Search for the cell housing the specified text and yield its (X, Y) center coordinate. 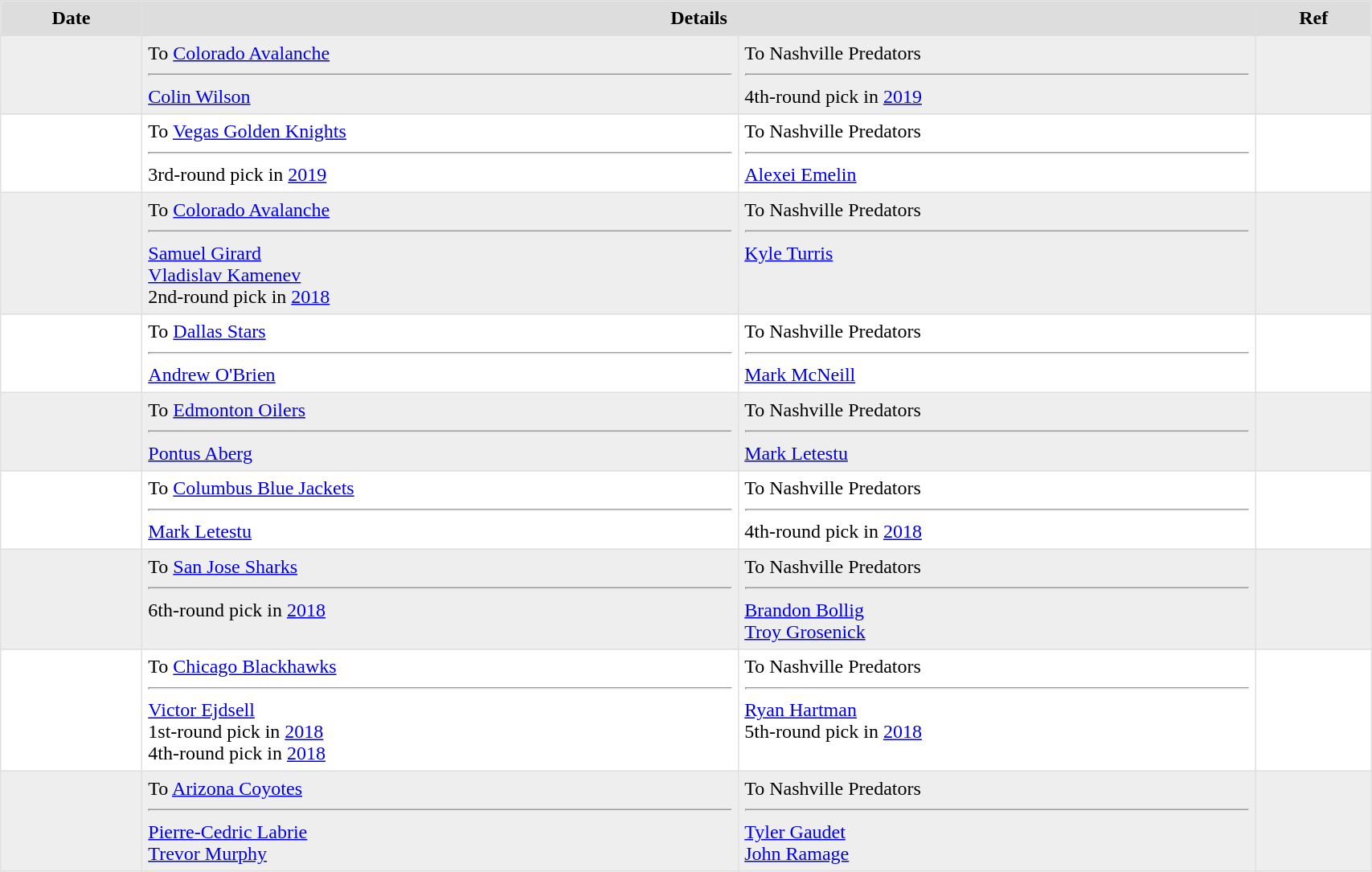
To Chicago BlackhawksVictor Ejdsell1st-round pick in 20184th-round pick in 2018 (440, 710)
To Vegas Golden Knights3rd-round pick in 2019 (440, 154)
To Arizona CoyotesPierre-Cedric LabrieTrevor Murphy (440, 821)
To Nashville PredatorsAlexei Emelin (997, 154)
Date (71, 18)
To San Jose Sharks6th-round pick in 2018 (440, 599)
To Nashville PredatorsBrandon BolligTroy Grosenick (997, 599)
To Nashville Predators4th-round pick in 2018 (997, 510)
Details (699, 18)
To Colorado AvalancheSamuel GirardVladislav Kamenev2nd-round pick in 2018 (440, 253)
To Nashville PredatorsMark Letestu (997, 432)
To Dallas StarsAndrew O'Brien (440, 354)
To Nashville PredatorsKyle Turris (997, 253)
To Columbus Blue JacketsMark Letestu (440, 510)
To Colorado AvalancheColin Wilson (440, 75)
To Nashville PredatorsMark McNeill (997, 354)
To Nashville PredatorsRyan Hartman5th-round pick in 2018 (997, 710)
To Nashville PredatorsTyler GaudetJohn Ramage (997, 821)
To Edmonton OilersPontus Aberg (440, 432)
To Nashville Predators4th-round pick in 2019 (997, 75)
Ref (1313, 18)
